Output the (X, Y) coordinate of the center of the cell containing the given text.  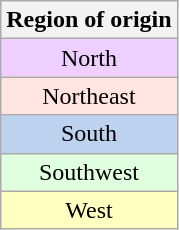
Region of origin (89, 20)
Northeast (89, 96)
Southwest (89, 172)
South (89, 134)
North (89, 58)
West (89, 210)
